Find where the given text appears and provide that cell's center as (X, Y) coordinate. 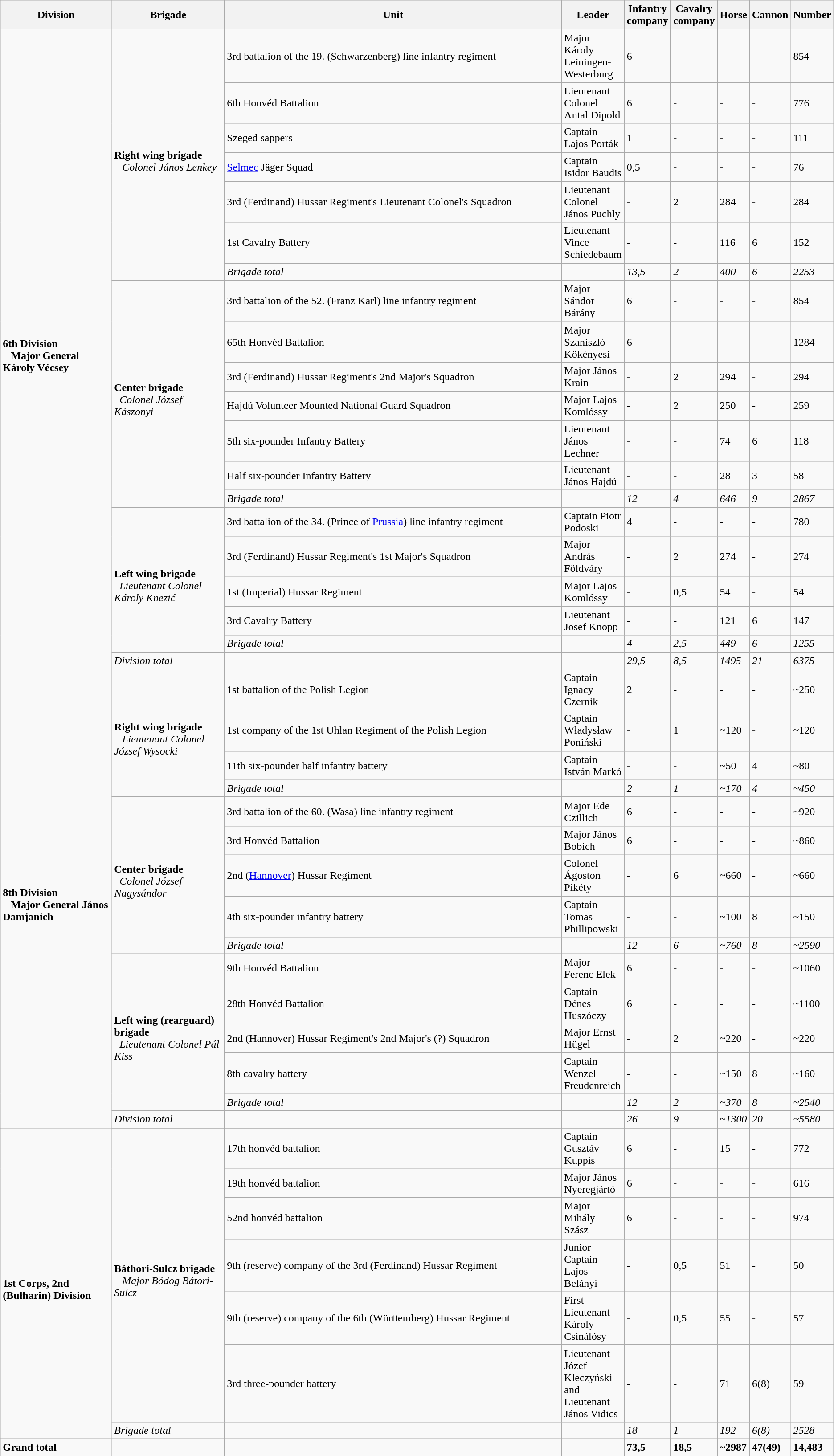
28 (733, 476)
772 (812, 1148)
Captain Lajos Porták (593, 138)
9th (reserve) company of the 3rd (Ferdinand) Hussar Regiment (393, 1265)
~100 (733, 917)
Captain Ignacy Czernik (593, 689)
~1300 (733, 1119)
74 (733, 441)
449 (733, 644)
780 (812, 522)
974 (812, 1218)
776 (812, 103)
9th Honvéd Battalion (393, 968)
First Lieutenant Károly Csinálósy (593, 1318)
Leader (593, 15)
1495 (733, 661)
3rd three-pounder battery (393, 1383)
4th six-pounder infantry battery (393, 917)
3rd (Ferdinand) Hussar Regiment's 1st Major's Squadron (393, 557)
3rd (Ferdinand) Hussar Regiment's Lieutenant Colonel's Squadron (393, 202)
118 (812, 441)
Captain Tomas Phillipowski (593, 917)
18,5 (694, 1447)
250 (733, 405)
Left wing brigade Lieutenant Colonel Károly Knezić (168, 580)
Major András Földváry (593, 557)
1st company of the 1st Uhlan Regiment of the Polish Legion (393, 730)
2nd (Hannover) Hussar Regiment (393, 875)
Major Mihály Szász (593, 1218)
Major Ferenc Elek (593, 968)
1st Corps, 2nd (Bułharin) Division (56, 1283)
6375 (812, 661)
Junior Captain Lajos Belányi (593, 1265)
Colonel Ágoston Pikéty (593, 875)
13,5 (647, 272)
Szeged sappers (393, 138)
~250 (812, 689)
Grand total (56, 1447)
47(49) (770, 1447)
59 (812, 1383)
Major Ede Czillich (593, 812)
57 (812, 1318)
Major Szaniszló Kökényesi (593, 342)
~2987 (733, 1447)
58 (812, 476)
Lieutenant János Hajdú (593, 476)
8,5 (694, 661)
~920 (812, 812)
3rd battalion of the 60. (Wasa) line infantry regiment (393, 812)
Right wing brigade Colonel János Lenkey (168, 155)
Major János Bobich (593, 840)
19th honvéd battalion (393, 1183)
~5580 (812, 1119)
28th Honvéd Battalion (393, 1003)
~1100 (812, 1003)
3rd Honvéd Battalion (393, 840)
147 (812, 621)
Division (56, 15)
1255 (812, 644)
26 (647, 1119)
Captain Dénes Huszóczy (593, 1003)
55 (733, 1318)
Horse (733, 15)
65th Honvéd Battalion (393, 342)
121 (733, 621)
Left wing (rearguard) brigade Lieutenant Colonel Pál Kiss (168, 1032)
116 (733, 243)
3 (770, 476)
Lieutenant Josef Knopp (593, 621)
Center brigade Colonel József Nagysándor (168, 875)
Captain Isidor Baudis (593, 167)
Captain István Markó (593, 765)
Infantry company (647, 15)
Captain Gusztáv Kuppis (593, 1148)
~860 (812, 840)
~50 (733, 765)
Captain Piotr Podoski (593, 522)
52nd honvéd battalion (393, 1218)
Selmec Jäger Squad (393, 167)
8th cavalry battery (393, 1073)
29,5 (647, 661)
Brigade (168, 15)
Major Sándor Bárány (593, 301)
Báthori-Sulcz brigade Major Bódog Bátori-Sulcz (168, 1275)
50 (812, 1265)
15 (733, 1148)
1st Cavalry Battery (393, 243)
Lieutenant Colonel János Puchly (593, 202)
3rd Cavalry Battery (393, 621)
11th six-pounder half infantry battery (393, 765)
Lieutenant Vince Schiedebaum (593, 243)
76 (812, 167)
Cannon (770, 15)
20 (770, 1119)
616 (812, 1183)
152 (812, 243)
2,5 (694, 644)
2253 (812, 272)
~80 (812, 765)
Half six-pounder Infantry Battery (393, 476)
646 (733, 499)
3rd battalion of the 34. (Prince of Prussia) line infantry regiment (393, 522)
Captain Wenzel Freudenreich (593, 1073)
Lieutenant János Lechner (593, 441)
400 (733, 272)
17th honvéd battalion (393, 1148)
~760 (733, 946)
~450 (812, 788)
192 (733, 1430)
2nd (Hannover) Hussar Regiment's 2nd Major's (?) Squadron (393, 1039)
1st battalion of the Polish Legion (393, 689)
6th Division Major General Károly Vécsey (56, 349)
Cavalry company (694, 15)
Captain Władysław Poniński (593, 730)
~160 (812, 1073)
5th six-pounder Infantry Battery (393, 441)
Major Ernst Hügel (593, 1039)
~170 (733, 788)
Center brigade Colonel József Kászonyi (168, 394)
Lieutenant Colonel Antal Dipold (593, 103)
21 (770, 661)
111 (812, 138)
8th Division Major General János Damjanich (56, 898)
73,5 (647, 1447)
Lieutenant Józef Kleczyński and Lieutenant János Vidics (593, 1383)
Right wing brigade Lieutenant Colonel József Wysocki (168, 733)
14,483 (812, 1447)
~370 (733, 1102)
1284 (812, 342)
71 (733, 1383)
51 (733, 1265)
~2590 (812, 946)
1st (Imperial) Hussar Regiment (393, 591)
~1060 (812, 968)
6th Honvéd Battalion (393, 103)
Major János Nyeregjártó (593, 1183)
2867 (812, 499)
3rd (Ferdinand) Hussar Regiment's 2nd Major's Squadron (393, 377)
18 (647, 1430)
259 (812, 405)
Unit (393, 15)
~2540 (812, 1102)
Number (812, 15)
2528 (812, 1430)
9th (reserve) company of the 6th (Württemberg) Hussar Regiment (393, 1318)
3rd battalion of the 52. (Franz Karl) line infantry regiment (393, 301)
Hajdú Volunteer Mounted National Guard Squadron (393, 405)
Major János Krain (593, 377)
Major Károly Leiningen-Westerburg (593, 56)
3rd battalion of the 19. (Schwarzenberg) line infantry regiment (393, 56)
